Provide the [X, Y] coordinate of the cell's center where the given text is located.  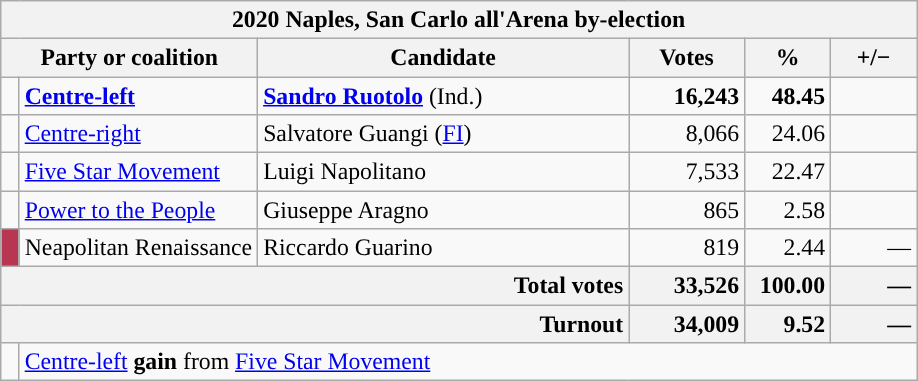
Centre-right [138, 133]
48.45 [788, 96]
2.44 [788, 247]
% [788, 58]
Power to the People [138, 209]
2.58 [788, 209]
+/− [874, 58]
16,243 [687, 96]
8,066 [687, 133]
Sandro Ruotolo (Ind.) [444, 96]
Candidate [444, 58]
2020 Naples, San Carlo all'Arena by-election [459, 20]
100.00 [788, 285]
Centre-left [138, 96]
Neapolitan Renaissance [138, 247]
7,533 [687, 171]
33,526 [687, 285]
Giuseppe Aragno [444, 209]
Riccardo Guarino [444, 247]
Salvatore Guangi (FI) [444, 133]
Total votes [315, 285]
Five Star Movement [138, 171]
865 [687, 209]
Votes [687, 58]
34,009 [687, 323]
Party or coalition [130, 58]
24.06 [788, 133]
Luigi Napolitano [444, 171]
22.47 [788, 171]
Turnout [315, 323]
819 [687, 247]
9.52 [788, 323]
Centre-left gain from Five Star Movement [468, 361]
